Scan for the cell matching the given text and deliver its [X, Y] coordinate at center. 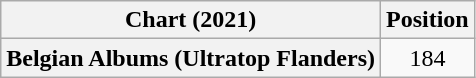
Chart (2021) [191, 20]
184 [428, 58]
Belgian Albums (Ultratop Flanders) [191, 58]
Position [428, 20]
